Provide the (x, y) coordinate of the cell's center where the given text is located.  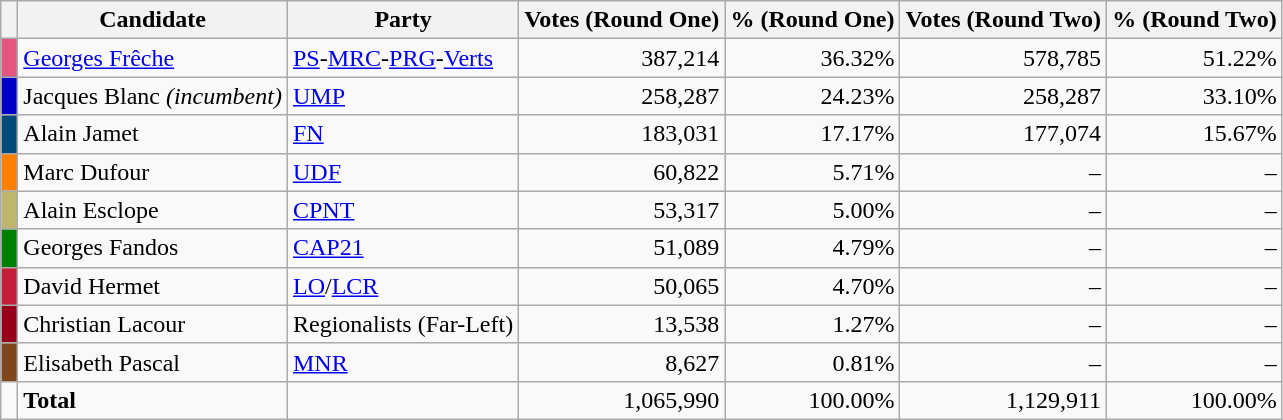
33.10% (1195, 96)
% (Round One) (812, 20)
53,317 (622, 210)
Jacques Blanc (incumbent) (153, 96)
Party (402, 20)
Marc Dufour (153, 172)
FN (402, 134)
PS-MRC-PRG-Verts (402, 58)
60,822 (622, 172)
4.79% (812, 248)
UMP (402, 96)
15.67% (1195, 134)
Alain Jamet (153, 134)
36.32% (812, 58)
13,538 (622, 324)
Elisabeth Pascal (153, 362)
Georges Frêche (153, 58)
387,214 (622, 58)
CPNT (402, 210)
Alain Esclope (153, 210)
51.22% (1195, 58)
Christian Lacour (153, 324)
0.81% (812, 362)
Votes (Round One) (622, 20)
Candidate (153, 20)
17.17% (812, 134)
1.27% (812, 324)
5.71% (812, 172)
MNR (402, 362)
UDF (402, 172)
1,065,990 (622, 400)
24.23% (812, 96)
Total (153, 400)
8,627 (622, 362)
% (Round Two) (1195, 20)
Georges Fandos (153, 248)
4.70% (812, 286)
Votes (Round Two) (1004, 20)
177,074 (1004, 134)
578,785 (1004, 58)
5.00% (812, 210)
51,089 (622, 248)
David Hermet (153, 286)
183,031 (622, 134)
1,129,911 (1004, 400)
LO/LCR (402, 286)
50,065 (622, 286)
CAP21 (402, 248)
Regionalists (Far-Left) (402, 324)
